Extract the (x, y) coordinate from the center of the cell holding the provided text.  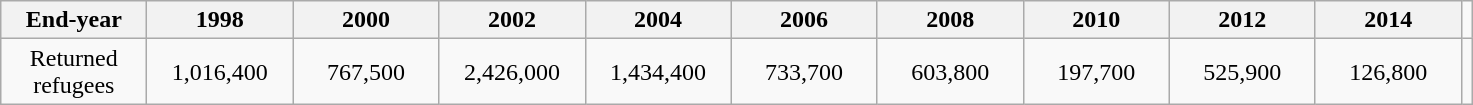
2000 (366, 20)
197,700 (1096, 72)
Returned refugees (74, 72)
2010 (1096, 20)
1,434,400 (658, 72)
2014 (1388, 20)
2012 (1242, 20)
767,500 (366, 72)
2004 (658, 20)
733,700 (804, 72)
1998 (220, 20)
603,800 (950, 72)
End-year (74, 20)
1,016,400 (220, 72)
2,426,000 (512, 72)
2008 (950, 20)
2006 (804, 20)
525,900 (1242, 72)
126,800 (1388, 72)
2002 (512, 20)
